Identify which cell holds the provided text, then report its [x, y] central coordinate. 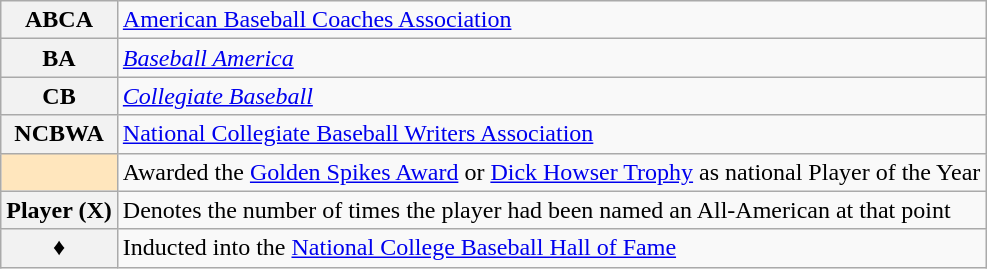
Inducted into the National College Baseball Hall of Fame [552, 248]
CB [60, 96]
Awarded the Golden Spikes Award or Dick Howser Trophy as national Player of the Year [552, 172]
National Collegiate Baseball Writers Association [552, 134]
BA [60, 58]
ABCA [60, 20]
Baseball America [552, 58]
Collegiate Baseball [552, 96]
Denotes the number of times the player had been named an All-American at that point [552, 210]
NCBWA [60, 134]
♦ [60, 248]
American Baseball Coaches Association [552, 20]
Player (X) [60, 210]
